Output the [x, y] coordinate of the center of the cell containing the given text.  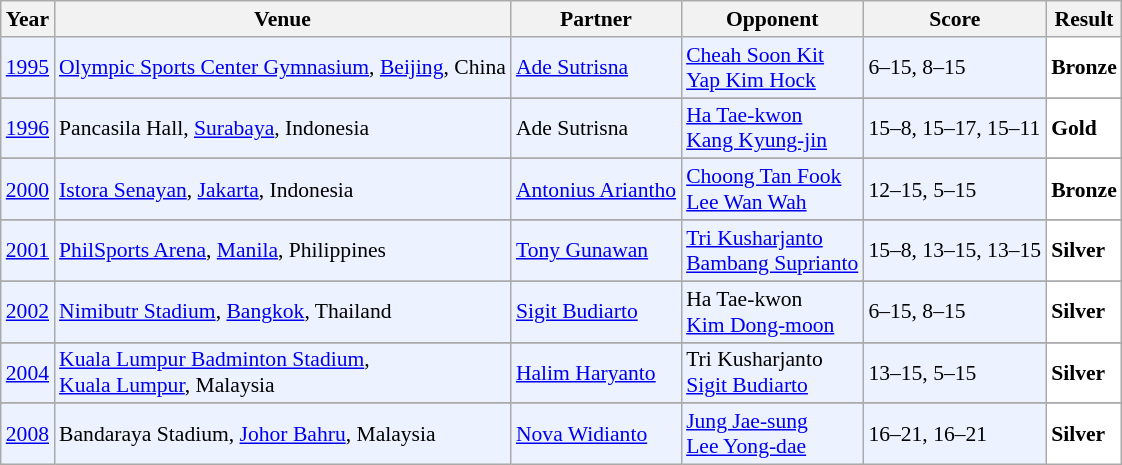
Nova Widianto [596, 434]
1996 [28, 128]
Choong Tan Fook Lee Wan Wah [772, 190]
13–15, 5–15 [954, 372]
Halim Haryanto [596, 372]
Istora Senayan, Jakarta, Indonesia [282, 190]
Ha Tae-kwon Kang Kyung-jin [772, 128]
Partner [596, 19]
Kuala Lumpur Badminton Stadium, Kuala Lumpur, Malaysia [282, 372]
Jung Jae-sung Lee Yong-dae [772, 434]
Antonius Ariantho [596, 190]
12–15, 5–15 [954, 190]
2004 [28, 372]
Score [954, 19]
Bandaraya Stadium, Johor Bahru, Malaysia [282, 434]
Tony Gunawan [596, 250]
Cheah Soon Kit Yap Kim Hock [772, 68]
Olympic Sports Center Gymnasium, Beijing, China [282, 68]
Opponent [772, 19]
2000 [28, 190]
PhilSports Arena, Manila, Philippines [282, 250]
Tri Kusharjanto Bambang Suprianto [772, 250]
2002 [28, 312]
Tri Kusharjanto Sigit Budiarto [772, 372]
Year [28, 19]
16–21, 16–21 [954, 434]
Sigit Budiarto [596, 312]
Venue [282, 19]
15–8, 13–15, 13–15 [954, 250]
Gold [1084, 128]
Nimibutr Stadium, Bangkok, Thailand [282, 312]
2008 [28, 434]
Result [1084, 19]
Ha Tae-kwon Kim Dong-moon [772, 312]
1995 [28, 68]
2001 [28, 250]
15–8, 15–17, 15–11 [954, 128]
Pancasila Hall, Surabaya, Indonesia [282, 128]
